Locate the cell with the specified text and output its [X, Y] center coordinate. 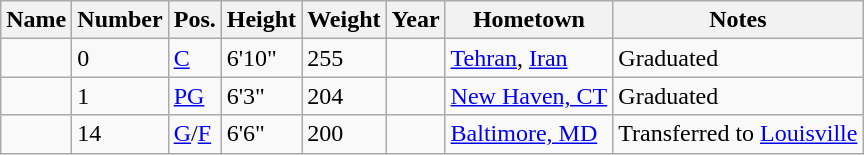
6'10" [261, 58]
Pos. [194, 20]
Notes [738, 20]
Year [416, 20]
0 [120, 58]
Weight [344, 20]
G/F [194, 134]
Hometown [529, 20]
Tehran, Iran [529, 58]
Number [120, 20]
New Haven, CT [529, 96]
14 [120, 134]
200 [344, 134]
Height [261, 20]
1 [120, 96]
255 [344, 58]
204 [344, 96]
6'3" [261, 96]
Name [36, 20]
Transferred to Louisville [738, 134]
Baltimore, MD [529, 134]
6'6" [261, 134]
C [194, 58]
PG [194, 96]
